Return the [X, Y] coordinate for the center point of the cell that contains the specified text.  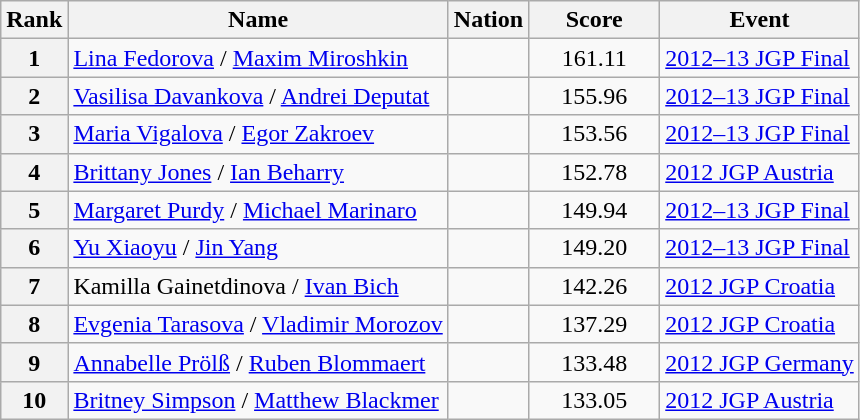
153.56 [594, 134]
7 [34, 286]
137.29 [594, 324]
142.26 [594, 286]
Vasilisa Davankova / Andrei Deputat [258, 96]
Rank [34, 20]
8 [34, 324]
Score [594, 20]
5 [34, 210]
133.48 [594, 362]
Lina Fedorova / Maxim Miroshkin [258, 58]
3 [34, 134]
2 [34, 96]
Nation [488, 20]
Maria Vigalova / Egor Zakroev [258, 134]
155.96 [594, 96]
149.20 [594, 248]
4 [34, 172]
Event [760, 20]
149.94 [594, 210]
1 [34, 58]
Yu Xiaoyu / Jin Yang [258, 248]
Brittany Jones / Ian Beharry [258, 172]
2012 JGP Germany [760, 362]
Britney Simpson / Matthew Blackmer [258, 400]
Kamilla Gainetdinova / Ivan Bich [258, 286]
Name [258, 20]
152.78 [594, 172]
161.11 [594, 58]
10 [34, 400]
Margaret Purdy / Michael Marinaro [258, 210]
Annabelle Prölß / Ruben Blommaert [258, 362]
133.05 [594, 400]
6 [34, 248]
Evgenia Tarasova / Vladimir Morozov [258, 324]
9 [34, 362]
